Output the [x, y] coordinate of the center of the cell containing the given text.  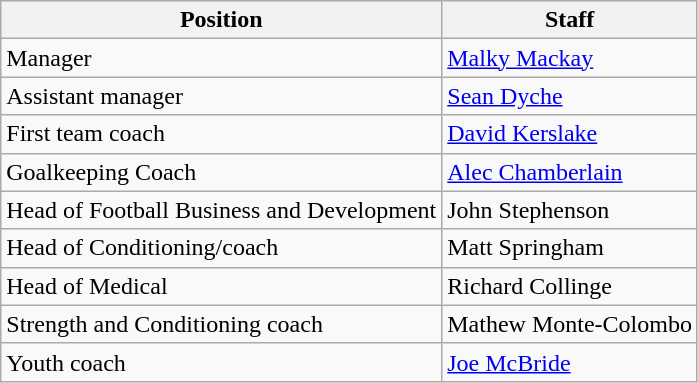
Richard Collinge [570, 286]
Strength and Conditioning coach [222, 324]
Manager [222, 58]
John Stephenson [570, 210]
Assistant manager [222, 96]
First team coach [222, 134]
Head of Football Business and Development [222, 210]
Matt Springham [570, 248]
Head of Medical [222, 286]
Alec Chamberlain [570, 172]
Staff [570, 20]
Position [222, 20]
Malky Mackay [570, 58]
David Kerslake [570, 134]
Joe McBride [570, 362]
Head of Conditioning/coach [222, 248]
Youth coach [222, 362]
Mathew Monte-Colombo [570, 324]
Goalkeeping Coach [222, 172]
Sean Dyche [570, 96]
